Capture the cell that displays the provided text and extract its (X, Y) central coordinate. 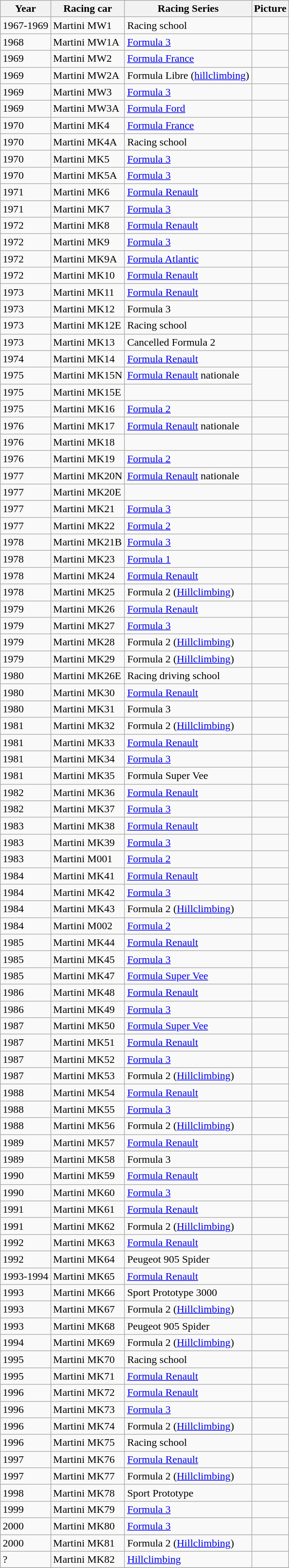
Martini MK45 (88, 959)
Martini MK66 (88, 1293)
Martini MK60 (88, 1193)
Martini MW3 (88, 92)
Martini MK49 (88, 1009)
Martini MK51 (88, 1043)
1994 (25, 1343)
Martini MK16 (88, 409)
1999 (25, 1509)
Martini M002 (88, 926)
Martini MK79 (88, 1509)
Martini MK34 (88, 759)
Martini MK35 (88, 776)
Martini MK80 (88, 1526)
Martini MK36 (88, 793)
Martini MK56 (88, 1126)
Cancelled Formula 2 (188, 342)
Martini MK57 (88, 1143)
Martini MW1A (88, 42)
Martini MK23 (88, 559)
Martini MK55 (88, 1109)
Martini MK50 (88, 1026)
Martini MK21 (88, 509)
Martini MK22 (88, 526)
Martini MW1 (88, 25)
Martini MK8 (88, 226)
Martini MK33 (88, 743)
Martini MK38 (88, 826)
Racing car (88, 9)
1993-1994 (25, 1276)
Martini MK12E (88, 326)
Martini MK64 (88, 1259)
Martini MK4 (88, 125)
1998 (25, 1493)
Martini MK76 (88, 1459)
Martini MK4A (88, 142)
Martini MK77 (88, 1476)
Martini MK17 (88, 425)
Martini MK73 (88, 1409)
Martini MK53 (88, 1076)
Racing Series (188, 9)
Martini MK47 (88, 976)
Martini MK26 (88, 609)
Martini MK71 (88, 1376)
? (25, 1560)
Martini MK42 (88, 892)
Martini MK7 (88, 209)
Martini MK41 (88, 876)
Martini MK70 (88, 1359)
Martini MK69 (88, 1343)
Martini MK74 (88, 1426)
Martini MK25 (88, 592)
Martini MK24 (88, 576)
Year (25, 9)
Martini MK43 (88, 909)
Martini MK75 (88, 1443)
Martini MK6 (88, 192)
Martini MW2A (88, 75)
Picture (271, 9)
Martini MK62 (88, 1226)
1968 (25, 42)
Martini MK20N (88, 475)
Martini MK65 (88, 1276)
Martini MK59 (88, 1176)
Martini MK82 (88, 1560)
Martini MK15N (88, 375)
Martini MK78 (88, 1493)
Martini MK67 (88, 1310)
Sport Prototype 3000 (188, 1293)
Martini MW3A (88, 109)
Hillclimbing (188, 1560)
1967-1969 (25, 25)
Martini MK14 (88, 359)
Formula Libre (hillclimbing) (188, 75)
Martini MK48 (88, 992)
Martini MK11 (88, 292)
Martini MK15E (88, 392)
Martini MK32 (88, 726)
Martini MK19 (88, 459)
Formula Ford (188, 109)
Martini MK54 (88, 1093)
Martini MK37 (88, 809)
1974 (25, 359)
Martini MK27 (88, 626)
Martini MK52 (88, 1059)
Martini MK18 (88, 442)
Martini MK9 (88, 242)
Martini MW2 (88, 59)
Martini MK5 (88, 159)
Martini MK44 (88, 942)
Martini MK10 (88, 276)
Martini MK12 (88, 309)
Martini MK72 (88, 1393)
Martini MK29 (88, 659)
Martini MK68 (88, 1326)
Martini M001 (88, 859)
Martini MK58 (88, 1159)
Martini MK20E (88, 492)
Martini MK39 (88, 842)
Sport Prototype (188, 1493)
Formula 1 (188, 559)
Martini MK63 (88, 1242)
Martini MK9A (88, 259)
Martini MK21B (88, 542)
Martini MK28 (88, 642)
Racing driving school (188, 676)
Martini MK26E (88, 676)
Formula Atlantic (188, 259)
Martini MK31 (88, 709)
Martini MK81 (88, 1543)
Martini MK5A (88, 175)
Martini MK30 (88, 692)
Martini MK13 (88, 342)
Martini MK61 (88, 1209)
